For the text-containing cell, return its midpoint in (x, y) coordinate format. 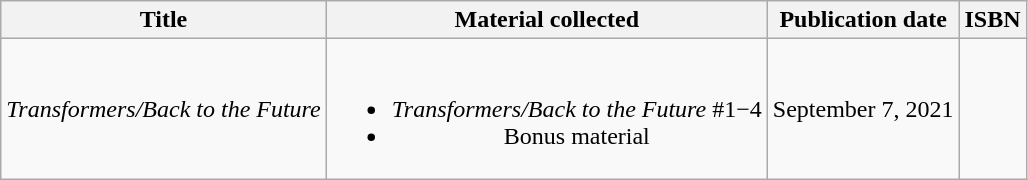
September 7, 2021 (863, 109)
Publication date (863, 20)
Transformers/Back to the Future #1−4Bonus material (546, 109)
Material collected (546, 20)
Title (164, 20)
ISBN (992, 20)
Transformers/Back to the Future (164, 109)
